Capture the cell that displays the provided text and extract its (x, y) central coordinate. 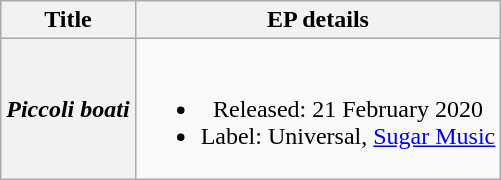
Piccoli boati (68, 109)
Title (68, 20)
EP details (318, 20)
Released: 21 February 2020Label: Universal, Sugar Music (318, 109)
